Provide the [X, Y] coordinate of the cell's center where the given text is located.  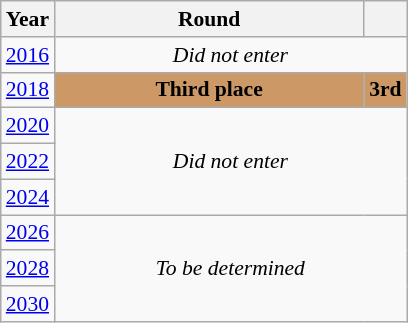
2024 [28, 197]
Year [28, 19]
2028 [28, 269]
2020 [28, 126]
2022 [28, 162]
To be determined [230, 268]
3rd [386, 90]
2016 [28, 55]
2018 [28, 90]
2026 [28, 233]
Third place [209, 90]
Round [209, 19]
2030 [28, 304]
